Identify which cell holds the provided text, then report its [X, Y] central coordinate. 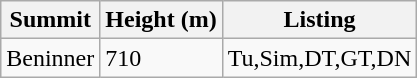
710 [161, 58]
Tu,Sim,DT,GT,DN [320, 58]
Beninner [50, 58]
Summit [50, 20]
Height (m) [161, 20]
Listing [320, 20]
